Capture the cell that displays the provided text and extract its [x, y] central coordinate. 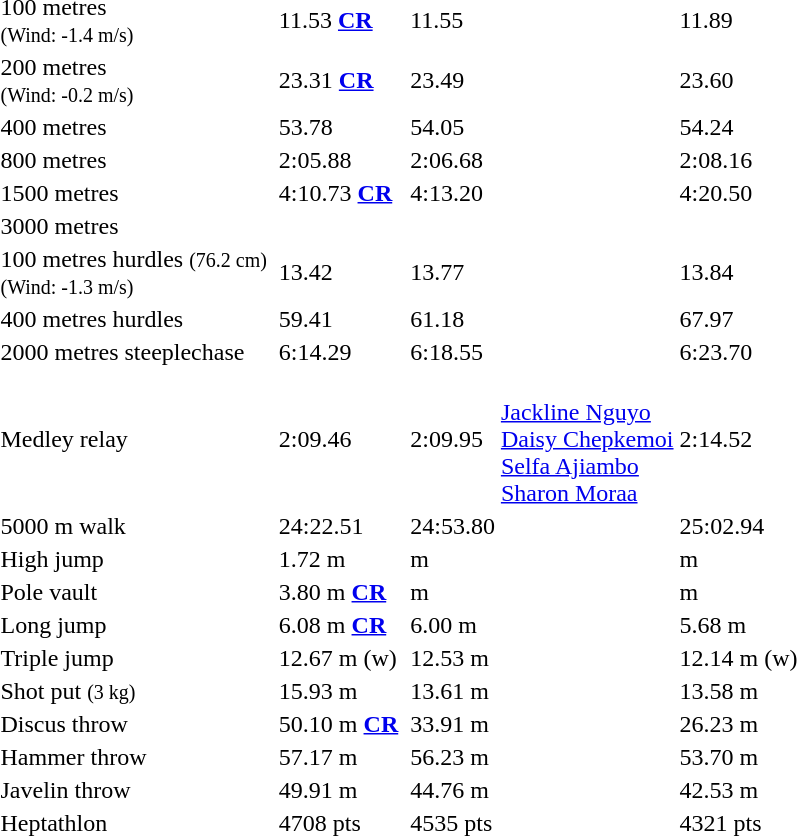
6.00 m [453, 625]
13.61 m [453, 691]
1.72 m [338, 559]
59.41 [338, 319]
6:18.55 [453, 352]
Jackline NguyoDaisy ChepkemoiSelfa AjiamboSharon Moraa [587, 439]
6:14.29 [338, 352]
53.78 [338, 127]
2:09.95 [453, 439]
57.17 m [338, 757]
24:22.51 [338, 526]
24:53.80 [453, 526]
6.08 m CR [338, 625]
23.31 CR [338, 80]
12.53 m [453, 658]
49.91 m [338, 790]
2:06.68 [453, 160]
13.42 [338, 272]
44.76 m [453, 790]
2:05.88 [338, 160]
33.91 m [453, 724]
15.93 m [338, 691]
4:13.20 [453, 193]
2:09.46 [338, 439]
54.05 [453, 127]
56.23 m [453, 757]
12.67 m (w) [338, 658]
3.80 m CR [338, 592]
13.77 [453, 272]
50.10 m CR [338, 724]
23.49 [453, 80]
61.18 [453, 319]
4:10.73 CR [338, 193]
